For the text-containing cell, return its midpoint in [x, y] coordinate format. 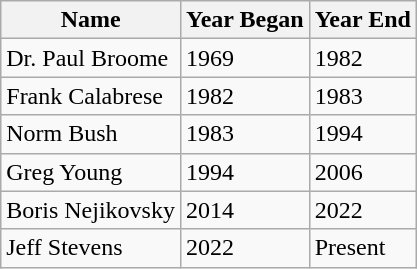
Frank Calabrese [91, 96]
1969 [244, 58]
Year Began [244, 20]
Jeff Stevens [91, 248]
Greg Young [91, 172]
Year End [362, 20]
Norm Bush [91, 134]
Boris Nejikovsky [91, 210]
Present [362, 248]
2006 [362, 172]
2014 [244, 210]
Dr. Paul Broome [91, 58]
Name [91, 20]
